Output the (x, y) coordinate of the center of the cell containing the given text.  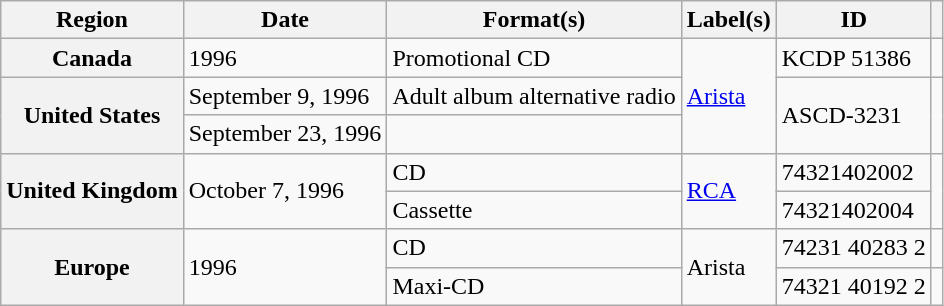
KCDP 51386 (854, 58)
74321402002 (854, 172)
Canada (92, 58)
ID (854, 20)
Date (285, 20)
United Kingdom (92, 191)
October 7, 1996 (285, 191)
September 23, 1996 (285, 134)
United States (92, 115)
Promotional CD (534, 58)
74321402004 (854, 210)
Label(s) (728, 20)
Adult album alternative radio (534, 96)
Maxi-CD (534, 286)
74231 40283 2 (854, 248)
Format(s) (534, 20)
ASCD-3231 (854, 115)
74321 40192 2 (854, 286)
Region (92, 20)
Cassette (534, 210)
September 9, 1996 (285, 96)
Europe (92, 267)
RCA (728, 191)
